Return the (X, Y) coordinate for the center point of the cell that contains the specified text.  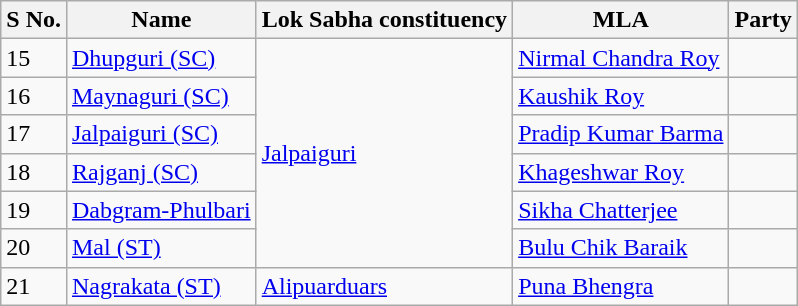
Jalpaiguri (SC) (161, 134)
18 (34, 172)
Jalpaiguri (384, 153)
17 (34, 134)
Dhupguri (SC) (161, 58)
Nagrakata (ST) (161, 286)
Maynaguri (SC) (161, 96)
Lok Sabha constituency (384, 20)
Kaushik Roy (621, 96)
MLA (621, 20)
Party (763, 20)
21 (34, 286)
Pradip Kumar Barma (621, 134)
15 (34, 58)
20 (34, 248)
Puna Bhengra (621, 286)
19 (34, 210)
Name (161, 20)
16 (34, 96)
Rajganj (SC) (161, 172)
Alipuarduars (384, 286)
Mal (ST) (161, 248)
Khageshwar Roy (621, 172)
Bulu Chik Baraik (621, 248)
Nirmal Chandra Roy (621, 58)
Dabgram-Phulbari (161, 210)
S No. (34, 20)
Sikha Chatterjee (621, 210)
